For the text-containing cell, return its midpoint in [X, Y] coordinate format. 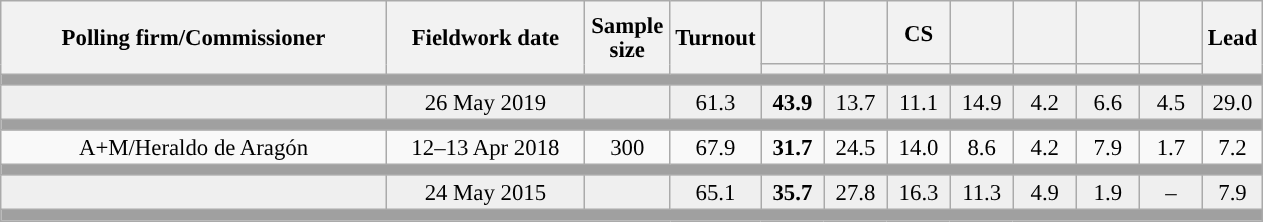
27.8 [856, 194]
24 May 2015 [485, 194]
12–13 Apr 2018 [485, 148]
300 [627, 148]
4.5 [1170, 102]
11.3 [982, 194]
CS [918, 32]
31.7 [792, 148]
35.7 [792, 194]
65.1 [716, 194]
16.3 [918, 194]
43.9 [792, 102]
7.2 [1232, 148]
1.9 [1108, 194]
8.6 [982, 148]
Lead [1232, 38]
29.0 [1232, 102]
14.0 [918, 148]
6.6 [1108, 102]
1.7 [1170, 148]
24.5 [856, 148]
11.1 [918, 102]
13.7 [856, 102]
61.3 [716, 102]
– [1170, 194]
Fieldwork date [485, 38]
A+M/Heraldo de Aragón [194, 148]
4.9 [1044, 194]
67.9 [716, 148]
14.9 [982, 102]
Polling firm/Commissioner [194, 38]
Sample size [627, 38]
Turnout [716, 38]
26 May 2019 [485, 102]
